Detect which cell encompasses the target text, then output its [x, y] center coordinate. 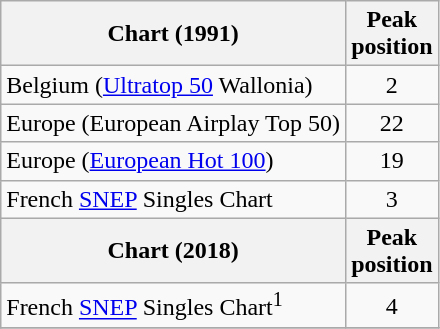
Chart (2018) [174, 250]
22 [392, 123]
Europe (European Hot 100) [174, 161]
Belgium (Ultratop 50 Wallonia) [174, 85]
French SNEP Singles Chart1 [174, 306]
2 [392, 85]
3 [392, 199]
19 [392, 161]
Chart (1991) [174, 34]
French SNEP Singles Chart [174, 199]
4 [392, 306]
Europe (European Airplay Top 50) [174, 123]
